Search for the cell housing the specified text and yield its (X, Y) center coordinate. 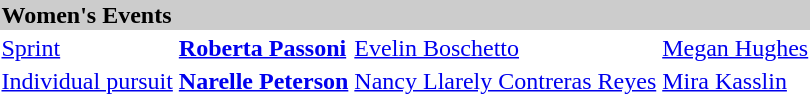
Evelin Boschetto (506, 48)
Women's Events (405, 15)
Megan Hughes (736, 48)
Sprint (87, 48)
Roberta Passoni (263, 48)
